Identify which cell holds the provided text, then report its [X, Y] central coordinate. 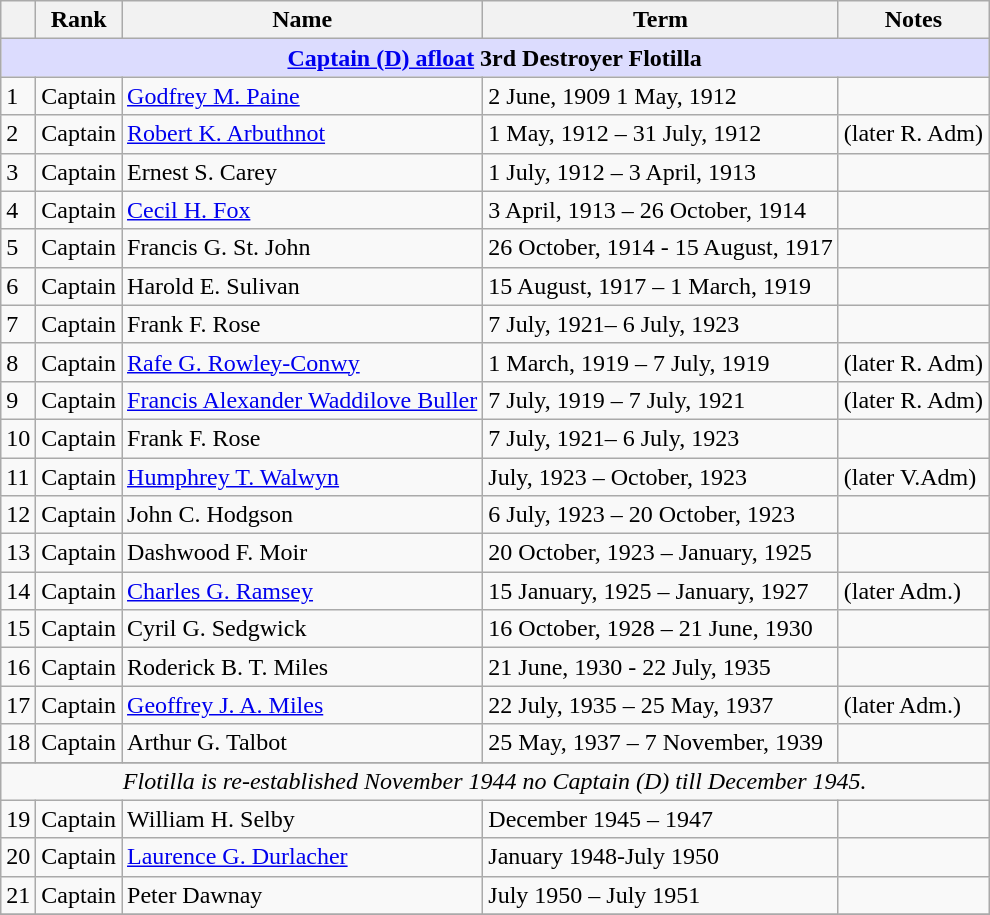
Charles G. Ramsey [302, 591]
12 [18, 515]
2 June, 1909 1 May, 1912 [660, 96]
January 1948-July 1950 [660, 857]
Captain (D) afloat 3rd Destroyer Flotilla [495, 58]
Francis G. St. John [302, 248]
7 July, 1919 – 7 July, 1921 [660, 400]
Arthur G. Talbot [302, 743]
Roderick B. T. Miles [302, 667]
December 1945 – 1947 [660, 819]
Flotilla is re-established November 1944 no Captain (D) till December 1945. [495, 781]
7 [18, 324]
21 [18, 895]
17 [18, 705]
1 [18, 96]
22 July, 1935 – 25 May, 1937 [660, 705]
John C. Hodgson [302, 515]
9 [18, 400]
26 October, 1914 - 15 August, 1917 [660, 248]
(later V.Adm) [913, 477]
20 [18, 857]
Rank [79, 20]
Harold E. Sulivan [302, 286]
20 October, 1923 – January, 1925 [660, 553]
15 [18, 629]
13 [18, 553]
19 [18, 819]
18 [18, 743]
Geoffrey J. A. Miles [302, 705]
15 January, 1925 – January, 1927 [660, 591]
11 [18, 477]
25 May, 1937 – 7 November, 1939 [660, 743]
2 [18, 134]
21 June, 1930 - 22 July, 1935 [660, 667]
Rafe G. Rowley-Conwy [302, 362]
Cecil H. Fox [302, 210]
Dashwood F. Moir [302, 553]
16 [18, 667]
Term [660, 20]
Peter Dawnay [302, 895]
July, 1923 – October, 1923 [660, 477]
6 [18, 286]
1 May, 1912 – 31 July, 1912 [660, 134]
Robert K. Arbuthnot [302, 134]
Godfrey M. Paine [302, 96]
Notes [913, 20]
10 [18, 438]
3 [18, 172]
16 October, 1928 – 21 June, 1930 [660, 629]
William H. Selby [302, 819]
Francis Alexander Waddilove Buller [302, 400]
1 July, 1912 – 3 April, 1913 [660, 172]
Ernest S. Carey [302, 172]
4 [18, 210]
July 1950 – July 1951 [660, 895]
Laurence G. Durlacher [302, 857]
3 April, 1913 – 26 October, 1914 [660, 210]
6 July, 1923 – 20 October, 1923 [660, 515]
1 March, 1919 – 7 July, 1919 [660, 362]
Humphrey T. Walwyn [302, 477]
Name [302, 20]
15 August, 1917 – 1 March, 1919 [660, 286]
5 [18, 248]
Cyril G. Sedgwick [302, 629]
8 [18, 362]
14 [18, 591]
